Search for the cell housing the specified text and yield its (x, y) center coordinate. 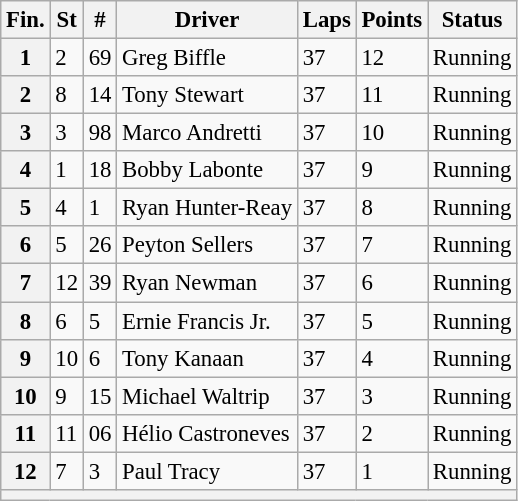
Tony Kanaan (208, 358)
Michael Waltrip (208, 396)
Ernie Francis Jr. (208, 321)
06 (100, 433)
Driver (208, 20)
69 (100, 58)
St (66, 20)
Status (472, 20)
Hélio Castroneves (208, 433)
Bobby Labonte (208, 170)
Points (392, 20)
39 (100, 283)
Ryan Newman (208, 283)
15 (100, 396)
Fin. (26, 20)
Marco Andretti (208, 133)
18 (100, 170)
Peyton Sellers (208, 245)
14 (100, 95)
98 (100, 133)
# (100, 20)
Ryan Hunter-Reay (208, 208)
Greg Biffle (208, 58)
26 (100, 245)
Paul Tracy (208, 471)
Laps (326, 20)
Tony Stewart (208, 95)
